Output the (x, y) coordinate of the center of the cell containing the given text.  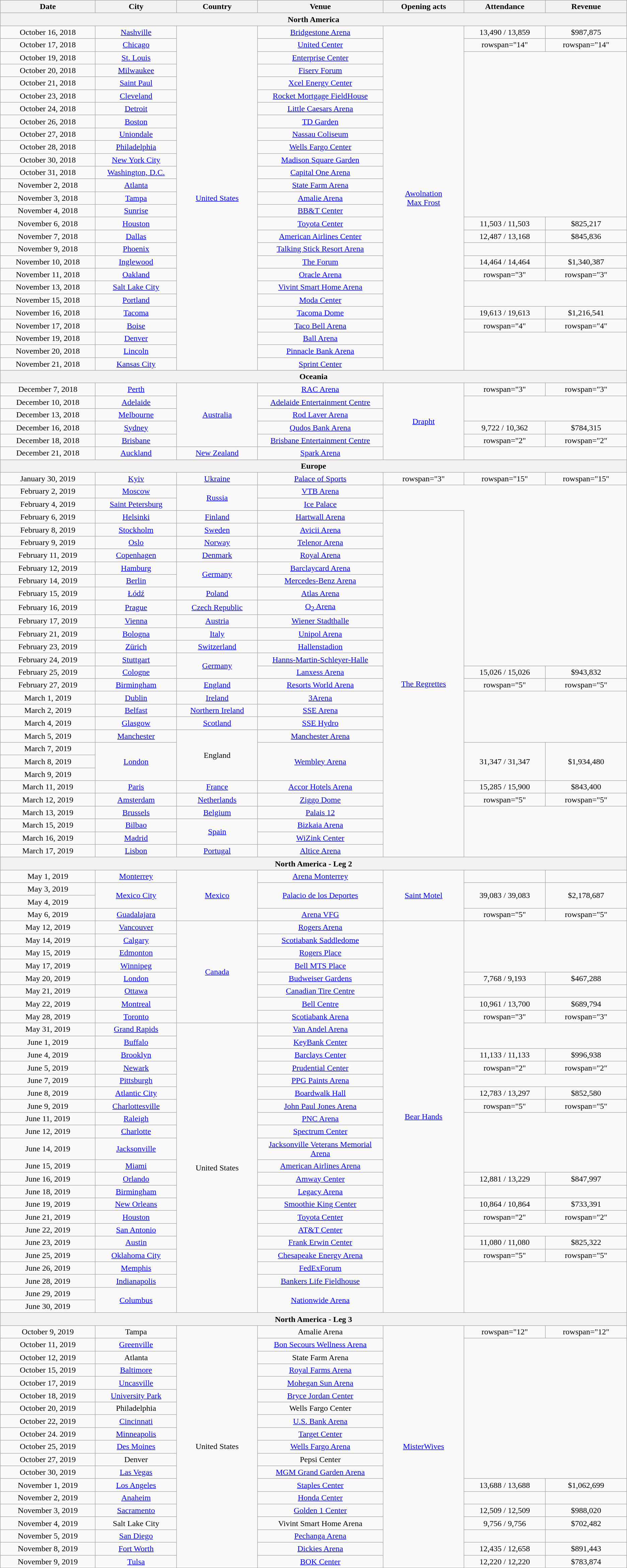
WiZink Center (320, 838)
Italy (217, 634)
November 9, 2018 (48, 249)
Moscow (136, 491)
Budweiser Gardens (320, 978)
12,783 / 13,297 (505, 1093)
October 30, 2018 (48, 160)
O2 Arena (320, 607)
Czech Republic (217, 607)
Hamburg (136, 568)
February 27, 2019 (48, 685)
May 28, 2019 (48, 1017)
October 22, 2019 (48, 1421)
Avicii Arena (320, 530)
Honda Center (320, 1498)
May 4, 2019 (48, 902)
KeyBank Center (320, 1042)
February 14, 2019 (48, 581)
October 11, 2019 (48, 1345)
November 8, 2019 (48, 1549)
March 16, 2019 (48, 838)
American Airlines Arena (320, 1166)
October 23, 2018 (48, 96)
February 6, 2019 (48, 517)
Barclays Center (320, 1055)
The Forum (320, 262)
June 12, 2019 (48, 1132)
March 8, 2019 (48, 762)
Jacksonville (136, 1149)
Fort Worth (136, 1549)
Washington, D.C. (136, 173)
Bryce Jordan Center (320, 1396)
November 6, 2018 (48, 224)
Amsterdam (136, 800)
Poland (217, 594)
Glasgow (136, 723)
March 13, 2019 (48, 812)
Pechanga Arena (320, 1536)
Uniondale (136, 134)
Rod Laver Arena (320, 415)
Anaheim (136, 1498)
Tacoma Dome (320, 313)
November 10, 2018 (48, 262)
Columbus (136, 1300)
Chesapeake Energy Arena (320, 1255)
Brisbane (136, 440)
Portland (136, 300)
Scotland (217, 723)
Lincoln (136, 351)
39,083 / 39,083 (505, 895)
March 9, 2019 (48, 774)
November 4, 2019 (48, 1523)
Winnipeg (136, 966)
Venue (320, 7)
Nationwide Arena (320, 1300)
Ukraine (217, 479)
Taco Bell Arena (320, 325)
March 5, 2019 (48, 736)
June 4, 2019 (48, 1055)
Des Moines (136, 1447)
Chicago (136, 45)
Scotiabank Saddledome (320, 940)
Copenhagen (136, 555)
Madison Square Garden (320, 160)
May 1, 2019 (48, 876)
March 11, 2019 (48, 787)
New Zealand (217, 453)
Dublin (136, 698)
Saint Motel (424, 895)
$847,997 (586, 1179)
Legacy Arena (320, 1192)
October 24, 2018 (48, 109)
Brooklyn (136, 1055)
Monterrey (136, 876)
June 21, 2019 (48, 1217)
October 27, 2019 (48, 1459)
Sweden (217, 530)
February 17, 2019 (48, 621)
Little Caesars Arena (320, 109)
Capital One Arena (320, 173)
$845,836 (586, 236)
Hallenstadion (320, 647)
Paris (136, 787)
PPG Paints Arena (320, 1080)
November 2, 2019 (48, 1498)
Nashville (136, 32)
$996,938 (586, 1055)
Kyiv (136, 479)
American Airlines Center (320, 236)
November 19, 2018 (48, 338)
May 20, 2019 (48, 978)
Belfast (136, 710)
Northern Ireland (217, 710)
Cleveland (136, 96)
June 8, 2019 (48, 1093)
June 30, 2019 (48, 1306)
May 22, 2019 (48, 1004)
Telenor Arena (320, 542)
Bear Hands (424, 1117)
February 15, 2019 (48, 594)
Memphis (136, 1268)
February 11, 2019 (48, 555)
Frank Erwin Center (320, 1243)
December 10, 2018 (48, 402)
BB&T Center (320, 211)
March 1, 2019 (48, 698)
Brisbane Entertainment Centre (320, 440)
June 5, 2019 (48, 1068)
Raleigh (136, 1119)
October 15, 2019 (48, 1370)
Rogers Place (320, 953)
Jacksonville Veterans Memorial Arena (320, 1149)
Country (217, 7)
$784,315 (586, 428)
Talking Stick Resort Arena (320, 249)
$988,020 (586, 1510)
Buffalo (136, 1042)
31,347 / 31,347 (505, 762)
13,688 / 13,688 (505, 1485)
June 1, 2019 (48, 1042)
Greenville (136, 1345)
Bridgestone Arena (320, 32)
$702,482 (586, 1523)
Pittsburgh (136, 1080)
14,464 / 14,464 (505, 262)
Edmonton (136, 953)
Manchester Arena (320, 736)
October 25, 2019 (48, 1447)
Barclaycard Arena (320, 568)
Royal Arena (320, 555)
Oracle Arena (320, 275)
Guadalajara (136, 914)
May 21, 2019 (48, 991)
Bankers Life Fieldhouse (320, 1281)
France (217, 787)
$2,178,687 (586, 895)
$689,794 (586, 1004)
October 19, 2018 (48, 58)
October 17, 2018 (48, 45)
Arena VFG (320, 914)
Russia (217, 498)
Wiener Stadthalle (320, 621)
Arena Monterrey (320, 876)
November 17, 2018 (48, 325)
Saint Petersburg (136, 504)
November 1, 2019 (48, 1485)
Mexico City (136, 895)
Revenue (586, 7)
Hartwall Arena (320, 517)
Las Vegas (136, 1472)
MisterWives (424, 1447)
PNC Arena (320, 1119)
Calgary (136, 940)
October 20, 2018 (48, 70)
December 18, 2018 (48, 440)
May 6, 2019 (48, 914)
City (136, 7)
Australia (217, 415)
Palacio de los Deportes (320, 895)
November 16, 2018 (48, 313)
June 19, 2019 (48, 1204)
19,613 / 19,613 (505, 313)
$987,875 (586, 32)
Pinnacle Bank Arena (320, 351)
10,961 / 13,700 (505, 1004)
November 2, 2018 (48, 185)
June 16, 2019 (48, 1179)
Hanns-Martin-Schleyer-Halle (320, 659)
Vancouver (136, 927)
December 13, 2018 (48, 415)
June 9, 2019 (48, 1106)
North America - Leg 3 (313, 1319)
February 8, 2019 (48, 530)
November 3, 2019 (48, 1510)
Bell Centre (320, 1004)
May 17, 2019 (48, 966)
Milwaukee (136, 70)
$943,832 (586, 672)
Bologna (136, 634)
Staples Center (320, 1485)
Baltimore (136, 1370)
Montreal (136, 1004)
November 3, 2018 (48, 198)
Vienna (136, 621)
$467,288 (586, 978)
Cincinnati (136, 1421)
15,285 / 15,900 (505, 787)
Sprint Center (320, 364)
Unipol Arena (320, 634)
February 2, 2019 (48, 491)
Austin (136, 1243)
June 18, 2019 (48, 1192)
Zürich (136, 647)
Dickies Arena (320, 1549)
Wells Fargo Arena (320, 1447)
VTB Arena (320, 491)
Ball Arena (320, 338)
Bell MTS Place (320, 966)
March 15, 2019 (48, 825)
Tacoma (136, 313)
November 21, 2018 (48, 364)
12,435 / 12,658 (505, 1549)
February 4, 2019 (48, 504)
SSE Arena (320, 710)
May 31, 2019 (48, 1029)
October 30, 2019 (48, 1472)
Bilbao (136, 825)
October 18, 2019 (48, 1396)
November 11, 2018 (48, 275)
Palace of Sports (320, 479)
Wembley Arena (320, 762)
BOK Center (320, 1562)
November 15, 2018 (48, 300)
United Center (320, 45)
Altice Arena (320, 851)
Mohegan Sun Arena (320, 1383)
U.S. Bank Arena (320, 1421)
Scotiabank Arena (320, 1017)
Cologne (136, 672)
Inglewood (136, 262)
Ziggo Dome (320, 800)
$891,443 (586, 1549)
June 29, 2019 (48, 1293)
7,768 / 9,193 (505, 978)
Target Center (320, 1434)
Portugal (217, 851)
Mercedes-Benz Arena (320, 581)
New Orleans (136, 1204)
Miami (136, 1166)
$1,062,699 (586, 1485)
9,722 / 10,362 (505, 428)
Amway Center (320, 1179)
FedExForum (320, 1268)
Canadian Tire Centre (320, 991)
June 23, 2019 (48, 1243)
Oakland (136, 275)
Europe (313, 466)
Ottawa (136, 991)
Smoothie King Center (320, 1204)
$1,216,541 (586, 313)
Rogers Arena (320, 927)
TD Garden (320, 121)
12,220 / 12,220 (505, 1562)
Lisbon (136, 851)
October 21, 2018 (48, 83)
Auckland (136, 453)
Prudential Center (320, 1068)
Resorts World Arena (320, 685)
October 17, 2019 (48, 1383)
Sacramento (136, 1510)
Łódź (136, 594)
October 31, 2018 (48, 173)
June 25, 2019 (48, 1255)
Qudos Bank Arena (320, 428)
Spectrum Center (320, 1132)
November 7, 2018 (48, 236)
February 9, 2019 (48, 542)
February 23, 2019 (48, 647)
June 22, 2019 (48, 1230)
Canada (217, 972)
$1,340,387 (586, 262)
Boise (136, 325)
December 16, 2018 (48, 428)
Ireland (217, 698)
Nassau Coliseum (320, 134)
Boston (136, 121)
New York City (136, 160)
June 7, 2019 (48, 1080)
Golden 1 Center (320, 1510)
$843,400 (586, 787)
11,503 / 11,503 (505, 224)
June 15, 2019 (48, 1166)
Charlotte (136, 1132)
Saint Paul (136, 83)
$783,874 (586, 1562)
Ice Palace (320, 504)
Oceania (313, 377)
February 16, 2019 (48, 607)
Opening acts (424, 7)
Perth (136, 389)
$825,322 (586, 1243)
Helsinki (136, 517)
November 5, 2019 (48, 1536)
Boardwalk Hall (320, 1093)
Rocket Mortgage FieldHouse (320, 96)
12,881 / 13,229 (505, 1179)
Attendance (505, 7)
Atlantic City (136, 1093)
Madrid (136, 838)
February 25, 2019 (48, 672)
March 4, 2019 (48, 723)
RAC Arena (320, 389)
Bizkaia Arena (320, 825)
12,487 / 13,168 (505, 236)
11,133 / 11,133 (505, 1055)
Switzerland (217, 647)
May 15, 2019 (48, 953)
Moda Center (320, 300)
Spain (217, 832)
March 17, 2019 (48, 851)
3Arena (320, 698)
Sunrise (136, 211)
9,756 / 9,756 (505, 1523)
Lanxess Arena (320, 672)
Xcel Energy Center (320, 83)
Newark (136, 1068)
15,026 / 15,026 (505, 672)
University Park (136, 1396)
Tulsa (136, 1562)
Drapht (424, 421)
Mexico (217, 895)
11,080 / 11,080 (505, 1243)
Pepsi Center (320, 1459)
October 26, 2018 (48, 121)
St. Louis (136, 58)
Sydney (136, 428)
March 2, 2019 (48, 710)
$852,580 (586, 1093)
Charlottesville (136, 1106)
Berlin (136, 581)
Minneapolis (136, 1434)
Detroit (136, 109)
Fiserv Forum (320, 70)
North America (313, 19)
October 24. 2019 (48, 1434)
$733,391 (586, 1204)
Melbourne (136, 415)
October 9, 2019 (48, 1332)
October 16, 2018 (48, 32)
AwolnationMax Frost (424, 198)
Enterprise Center (320, 58)
Netherlands (217, 800)
Accor Hotels Arena (320, 787)
June 28, 2019 (48, 1281)
$1,934,480 (586, 762)
10,864 / 10,864 (505, 1204)
December 7, 2018 (48, 389)
Oklahoma City (136, 1255)
Orlando (136, 1179)
Adelaide Entertainment Centre (320, 402)
May 3, 2019 (48, 889)
San Diego (136, 1536)
Los Angeles (136, 1485)
November 13, 2018 (48, 287)
March 12, 2019 (48, 800)
Kansas City (136, 364)
Uncasville (136, 1383)
February 24, 2019 (48, 659)
Finland (217, 517)
Oslo (136, 542)
Belgium (217, 812)
November 4, 2018 (48, 211)
12,509 / 12,509 (505, 1510)
Van Andel Arena (320, 1029)
October 20, 2019 (48, 1408)
March 7, 2019 (48, 749)
May 14, 2019 (48, 940)
Prague (136, 607)
November 20, 2018 (48, 351)
Dallas (136, 236)
January 30, 2019 (48, 479)
Brussels (136, 812)
Austria (217, 621)
Manchester (136, 736)
Date (48, 7)
May 12, 2019 (48, 927)
Phoenix (136, 249)
San Antonio (136, 1230)
The Regrettes (424, 684)
Palais 12 (320, 812)
13,490 / 13,859 (505, 32)
Stockholm (136, 530)
John Paul Jones Arena (320, 1106)
Spark Arena (320, 453)
November 9, 2019 (48, 1562)
October 12, 2019 (48, 1358)
Atlas Arena (320, 594)
February 21, 2019 (48, 634)
Denmark (217, 555)
October 27, 2018 (48, 134)
Grand Rapids (136, 1029)
Adelaide (136, 402)
February 12, 2019 (48, 568)
December 21, 2018 (48, 453)
Indianapolis (136, 1281)
MGM Grand Garden Arena (320, 1472)
Norway (217, 542)
June 26, 2019 (48, 1268)
October 28, 2018 (48, 147)
June 11, 2019 (48, 1119)
AT&T Center (320, 1230)
North America - Leg 2 (313, 863)
June 14, 2019 (48, 1149)
Stuttgart (136, 659)
$825,217 (586, 224)
Bon Secours Wellness Arena (320, 1345)
SSE Hydro (320, 723)
Toronto (136, 1017)
Royal Farms Arena (320, 1370)
